From the cell containing the given text, extract its center point as [X, Y] coordinate. 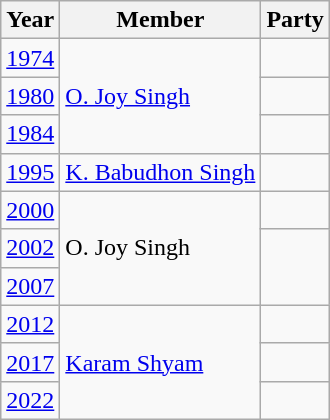
2002 [30, 248]
2007 [30, 286]
K. Babudhon Singh [160, 172]
Year [30, 20]
1995 [30, 172]
2017 [30, 362]
Party [295, 20]
1974 [30, 58]
Member [160, 20]
2000 [30, 210]
1984 [30, 134]
2022 [30, 400]
Karam Shyam [160, 362]
2012 [30, 324]
1980 [30, 96]
